From the cell containing the given text, extract its center point as [X, Y] coordinate. 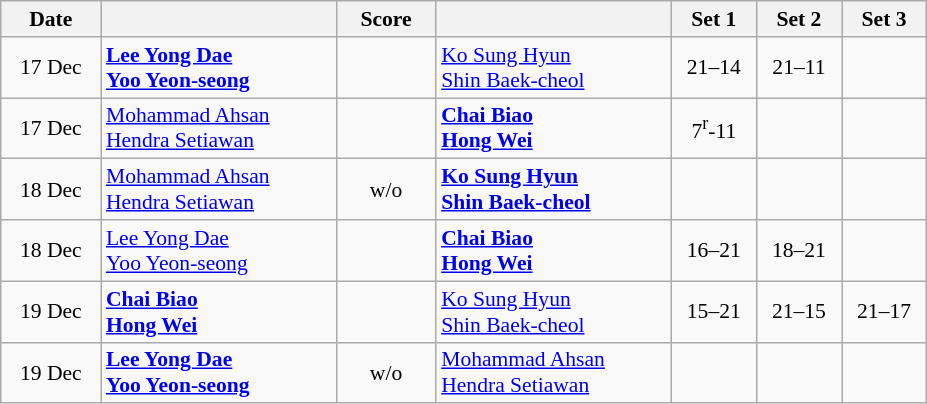
16–21 [714, 250]
15–21 [714, 312]
Set 3 [884, 19]
21–15 [798, 312]
Set 1 [714, 19]
7r-11 [714, 128]
18–21 [798, 250]
Date [51, 19]
Score [386, 19]
21–17 [884, 312]
21–11 [798, 68]
21–14 [714, 68]
Set 2 [798, 19]
